Find where the given text appears and provide that cell's center as (X, Y) coordinate. 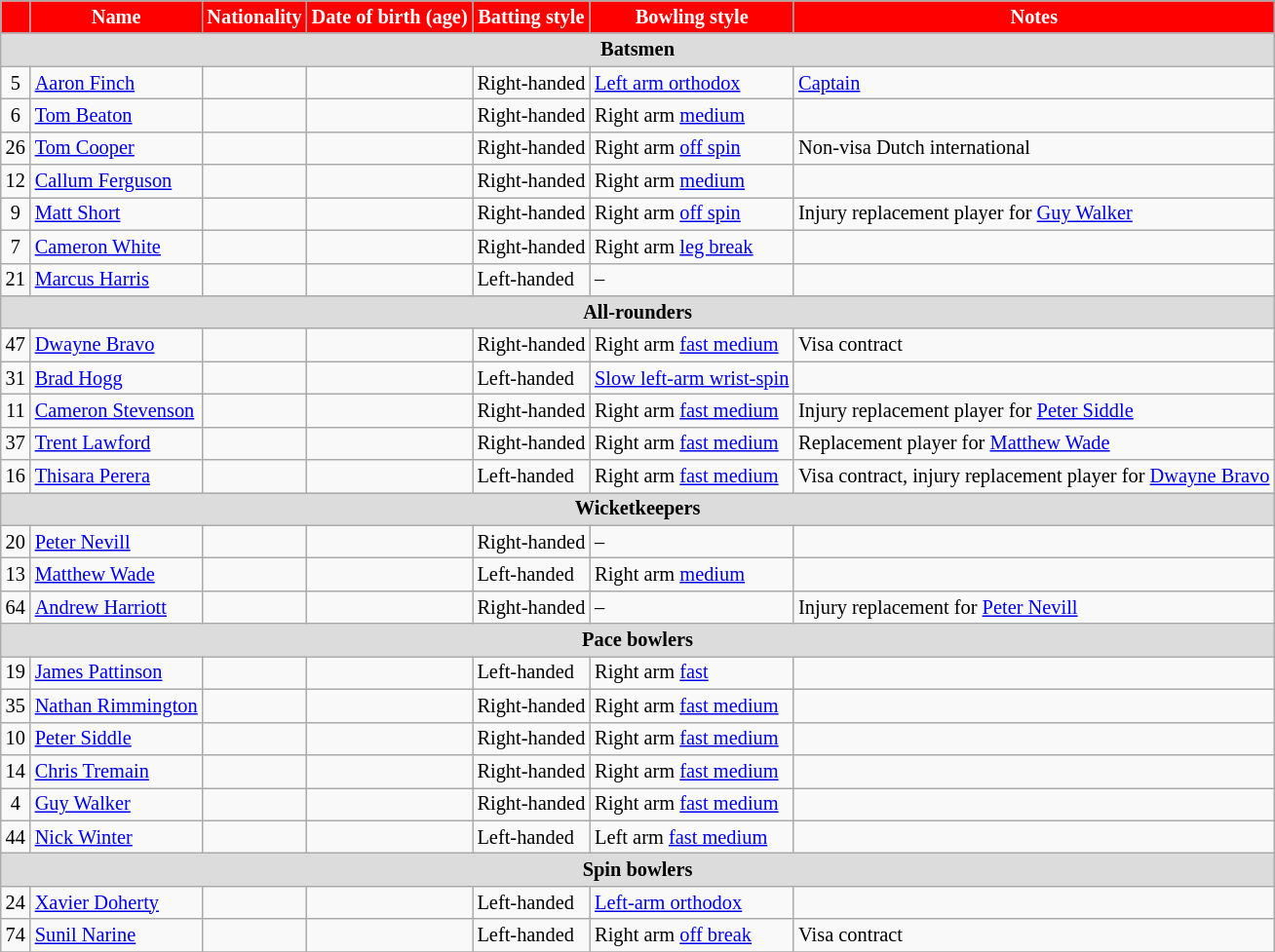
Right arm leg break (692, 247)
Matthew Wade (117, 574)
31 (16, 378)
Left arm fast medium (692, 837)
19 (16, 672)
37 (16, 443)
Name (117, 17)
Non-visa Dutch international (1033, 148)
20 (16, 542)
10 (16, 739)
Replacement player for Matthew Wade (1033, 443)
Sunil Narine (117, 935)
35 (16, 705)
Nathan Rimmington (117, 705)
16 (16, 476)
44 (16, 837)
Right arm off break (692, 935)
6 (16, 115)
Batsmen (637, 50)
21 (16, 280)
Injury replacement for Peter Nevill (1033, 607)
Guy Walker (117, 804)
Pace bowlers (637, 640)
All-rounders (637, 312)
Cameron White (117, 247)
14 (16, 771)
Cameron Stevenson (117, 410)
64 (16, 607)
11 (16, 410)
Notes (1033, 17)
Brad Hogg (117, 378)
9 (16, 213)
Right arm fast (692, 672)
Batting style (532, 17)
Nationality (255, 17)
James Pattinson (117, 672)
Matt Short (117, 213)
4 (16, 804)
74 (16, 935)
Peter Nevill (117, 542)
Nick Winter (117, 837)
Left-arm orthodox (692, 902)
Injury replacement player for Guy Walker (1033, 213)
24 (16, 902)
Tom Beaton (117, 115)
7 (16, 247)
Callum Ferguson (117, 181)
Chris Tremain (117, 771)
47 (16, 345)
Left arm orthodox (692, 83)
Bowling style (692, 17)
Visa contract, injury replacement player for Dwayne Bravo (1033, 476)
12 (16, 181)
Injury replacement player for Peter Siddle (1033, 410)
26 (16, 148)
Date of birth (age) (390, 17)
Andrew Harriott (117, 607)
Captain (1033, 83)
Dwayne Bravo (117, 345)
5 (16, 83)
Wicketkeepers (637, 509)
Trent Lawford (117, 443)
Spin bowlers (637, 869)
Marcus Harris (117, 280)
Tom Cooper (117, 148)
Thisara Perera (117, 476)
Xavier Doherty (117, 902)
Aaron Finch (117, 83)
Slow left-arm wrist-spin (692, 378)
Peter Siddle (117, 739)
13 (16, 574)
